Identify which cell holds the provided text, then report its [X, Y] central coordinate. 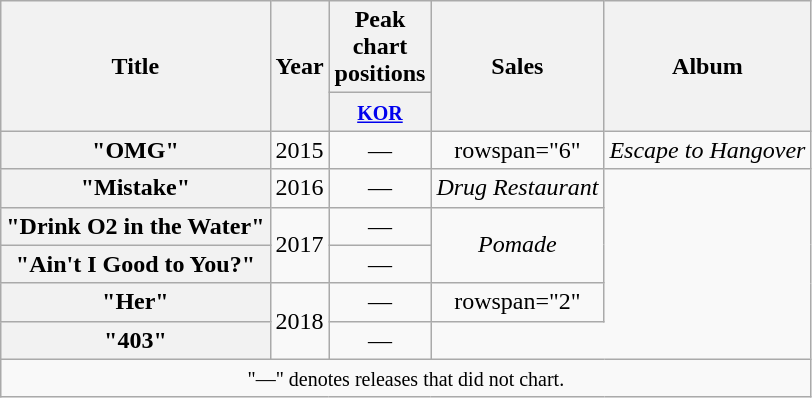
"Her" [136, 302]
Title [136, 66]
Peakchartpositions [380, 47]
KOR [380, 112]
rowspan="6" [518, 150]
2016 [300, 188]
"—" denotes releases that did not chart. [406, 378]
2017 [300, 245]
Album [708, 66]
2018 [300, 321]
"Ain't I Good to You?" [136, 264]
2015 [300, 150]
Pomade [518, 245]
Year [300, 66]
Escape to Hangover [708, 150]
Drug Restaurant [518, 188]
"OMG" [136, 150]
"403" [136, 340]
"Drink O2 in the Water" [136, 226]
rowspan="2" [518, 302]
"Mistake" [136, 188]
Sales [518, 66]
